Search for the cell housing the specified text and yield its [x, y] center coordinate. 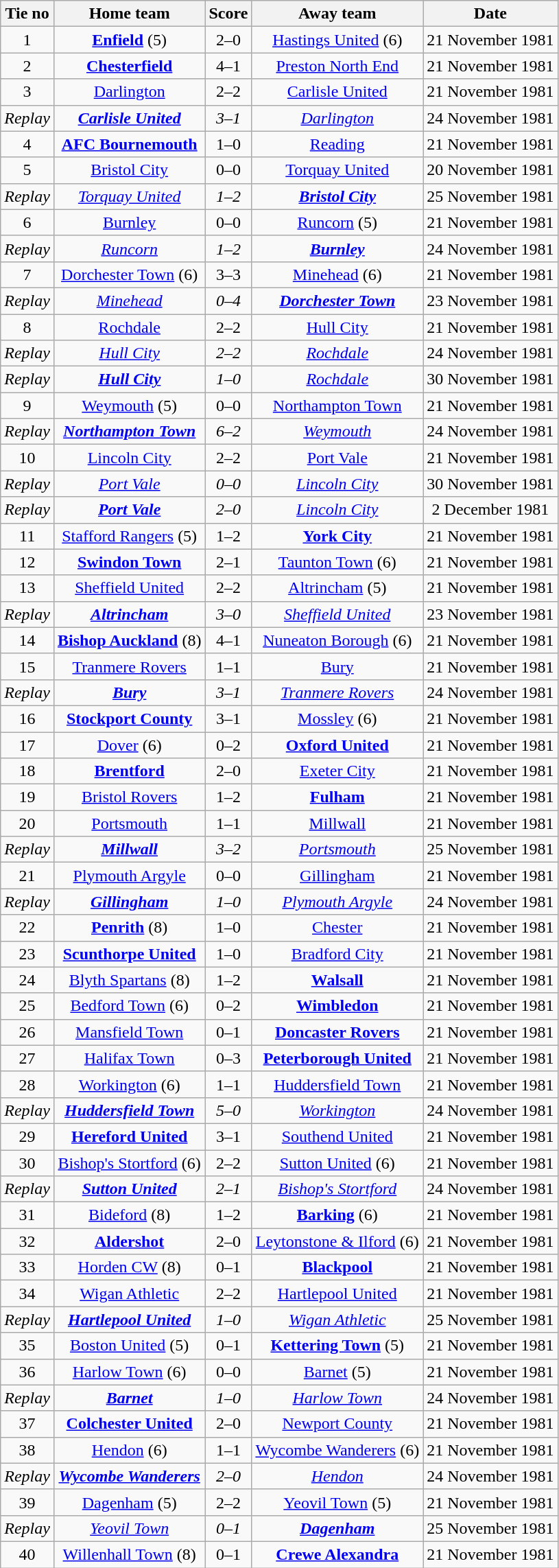
38 [27, 1450]
14 [27, 640]
Exeter City [337, 771]
Minehead (6) [337, 274]
Mansfield Town [129, 1032]
11 [27, 536]
15 [27, 666]
Yeovil Town (5) [337, 1502]
Horden CW (8) [129, 1267]
Hastings United (6) [337, 40]
AFC Bournemouth [129, 144]
Hendon [337, 1476]
Altrincham (5) [337, 588]
27 [27, 1058]
33 [27, 1267]
20 November 1981 [490, 170]
Sutton United (6) [337, 1163]
Reading [337, 144]
Bideford (8) [129, 1215]
Bristol Rovers [129, 797]
Hendon (6) [129, 1450]
1 [27, 40]
40 [27, 1554]
Halifax Town [129, 1058]
Blackpool [337, 1267]
32 [27, 1241]
3–0 [228, 614]
Weymouth [337, 432]
Workington [337, 1110]
13 [27, 588]
0–4 [228, 301]
37 [27, 1424]
Swindon Town [129, 562]
Southend United [337, 1136]
Doncaster Rovers [337, 1032]
Kettering Town (5) [337, 1346]
18 [27, 771]
Nuneaton Borough (6) [337, 640]
Blyth Spartans (8) [129, 980]
Aldershot [129, 1241]
7 [27, 274]
Dorchester Town [337, 301]
Hereford United [129, 1136]
Wycombe Wanderers (6) [337, 1450]
Sutton United [129, 1189]
3–2 [228, 850]
6–2 [228, 432]
Harlow Town [337, 1398]
Bishop's Stortford (6) [129, 1163]
Bishop's Stortford [337, 1189]
Dagenham [337, 1528]
Walsall [337, 980]
Barnet [129, 1398]
25 [27, 1006]
Harlow Town (6) [129, 1372]
Bradford City [337, 954]
Barnet (5) [337, 1372]
Enfield (5) [129, 40]
16 [27, 718]
24 [27, 980]
8 [27, 327]
Home team [129, 14]
Newport County [337, 1424]
Stockport County [129, 718]
3 [27, 92]
Colchester United [129, 1424]
0–3 [228, 1058]
Leytonstone & Ilford (6) [337, 1241]
York City [337, 536]
4 [27, 144]
Fulham [337, 797]
Wimbledon [337, 1006]
28 [27, 1084]
12 [27, 562]
30 [27, 1163]
29 [27, 1136]
Brentford [129, 771]
Boston United (5) [129, 1346]
39 [27, 1502]
Chesterfield [129, 66]
2 [27, 66]
Yeovil Town [129, 1528]
34 [27, 1294]
Dorchester Town (6) [129, 274]
Taunton Town (6) [337, 562]
Mossley (6) [337, 718]
Date [490, 14]
Dagenham (5) [129, 1502]
Wycombe Wanderers [129, 1476]
Weymouth (5) [129, 406]
Oxford United [337, 745]
Crewe Alexandra [337, 1554]
3–3 [228, 274]
17 [27, 745]
10 [27, 458]
Runcorn (5) [337, 222]
19 [27, 797]
35 [27, 1346]
Away team [337, 14]
2 December 1981 [490, 510]
Preston North End [337, 66]
Score [228, 14]
6 [27, 222]
9 [27, 406]
Chester [337, 928]
21 [27, 876]
Barking (6) [337, 1215]
Peterborough United [337, 1058]
31 [27, 1215]
5–0 [228, 1110]
Altrincham [129, 614]
Scunthorpe United [129, 954]
Bishop Auckland (8) [129, 640]
Stafford Rangers (5) [129, 536]
36 [27, 1372]
Dover (6) [129, 745]
5 [27, 170]
Runcorn [129, 248]
20 [27, 823]
Bedford Town (6) [129, 1006]
Workington (6) [129, 1084]
Tie no [27, 14]
26 [27, 1032]
Willenhall Town (8) [129, 1554]
Minehead [129, 301]
22 [27, 928]
Penrith (8) [129, 928]
23 [27, 954]
